Capture the cell that displays the provided text and extract its (x, y) central coordinate. 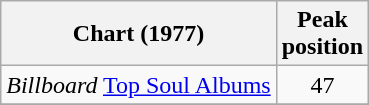
47 (322, 85)
Billboard Top Soul Albums (138, 85)
Chart (1977) (138, 34)
Peakposition (322, 34)
